Return (x, y) of the center of cell containing provided text 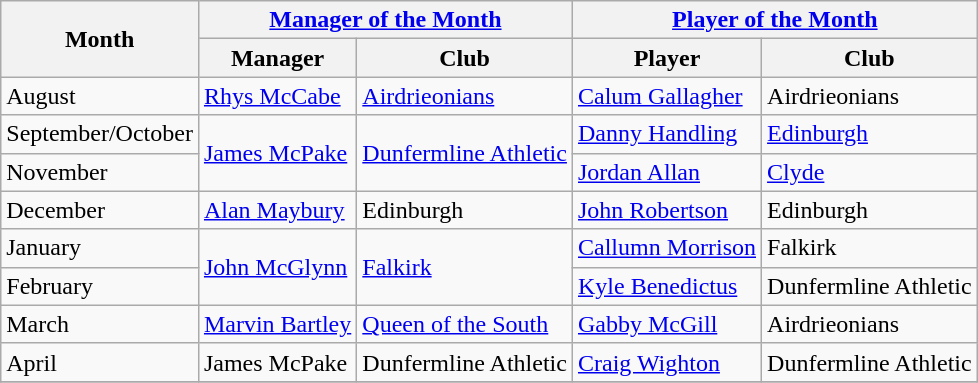
February (100, 286)
Player (666, 58)
Marvin Bartley (277, 324)
March (100, 324)
Craig Wighton (666, 362)
John McGlynn (277, 267)
Jordan Allan (666, 172)
Danny Handling (666, 134)
Gabby McGill (666, 324)
Manager (277, 58)
Queen of the South (465, 324)
Calum Gallagher (666, 96)
Callumn Morrison (666, 248)
September/October (100, 134)
November (100, 172)
Rhys McCabe (277, 96)
April (100, 362)
Month (100, 39)
August (100, 96)
January (100, 248)
Alan Maybury (277, 210)
Clyde (870, 172)
John Robertson (666, 210)
Player of the Month (774, 20)
Kyle Benedictus (666, 286)
Manager of the Month (385, 20)
December (100, 210)
